Scan for the cell matching the given text and deliver its [x, y] coordinate at center. 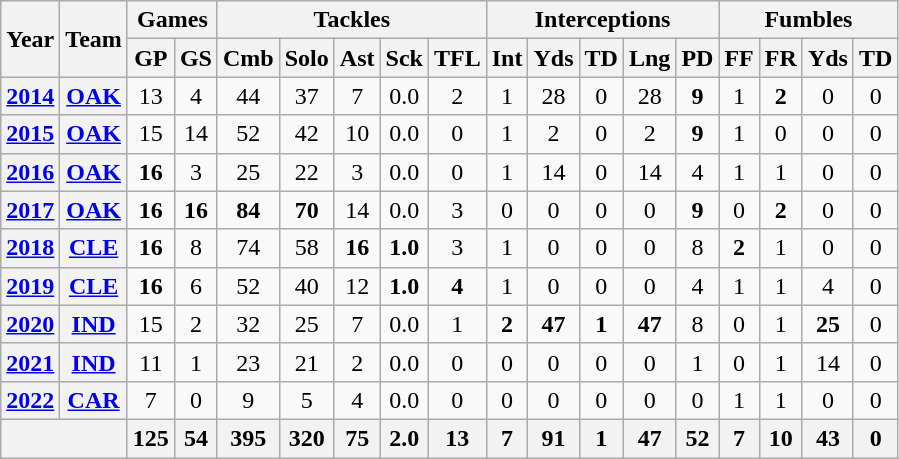
75 [357, 438]
2021 [30, 362]
Int [507, 58]
GP [150, 58]
Fumbles [808, 20]
2015 [30, 134]
84 [248, 210]
Interceptions [602, 20]
2019 [30, 286]
Solo [306, 58]
Team [94, 39]
23 [248, 362]
Lng [649, 58]
11 [150, 362]
125 [150, 438]
12 [357, 286]
44 [248, 96]
GS [196, 58]
2022 [30, 400]
40 [306, 286]
TFL [457, 58]
PD [698, 58]
2017 [30, 210]
37 [306, 96]
58 [306, 248]
395 [248, 438]
320 [306, 438]
42 [306, 134]
FF [739, 58]
Ast [357, 58]
Games [172, 20]
91 [554, 438]
32 [248, 324]
2018 [30, 248]
22 [306, 172]
6 [196, 286]
43 [828, 438]
5 [306, 400]
21 [306, 362]
2016 [30, 172]
70 [306, 210]
2020 [30, 324]
Sck [404, 58]
2.0 [404, 438]
74 [248, 248]
Year [30, 39]
54 [196, 438]
2014 [30, 96]
CAR [94, 400]
Tackles [352, 20]
FR [780, 58]
Cmb [248, 58]
